Return (x, y) of the center of cell containing provided text 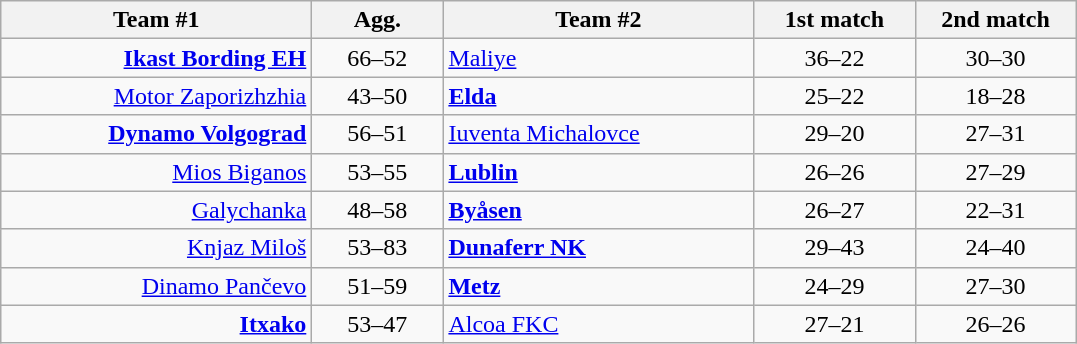
53–55 (378, 172)
30–30 (996, 58)
51–59 (378, 286)
Itxako (156, 324)
29–20 (834, 134)
24–40 (996, 248)
Knjaz Miloš (156, 248)
Team #2 (598, 20)
Dinamo Pančevo (156, 286)
Byåsen (598, 210)
18–28 (996, 96)
Mios Biganos (156, 172)
43–50 (378, 96)
Elda (598, 96)
27–30 (996, 286)
Alcoa FKC (598, 324)
29–43 (834, 248)
Dynamo Volgograd (156, 134)
53–47 (378, 324)
Iuventa Michalovce (598, 134)
Ikast Bording EH (156, 58)
2nd match (996, 20)
Galychanka (156, 210)
27–29 (996, 172)
1st match (834, 20)
66–52 (378, 58)
Metz (598, 286)
26–27 (834, 210)
Team #1 (156, 20)
Motor Zaporizhzhia (156, 96)
27–31 (996, 134)
27–21 (834, 324)
53–83 (378, 248)
24–29 (834, 286)
36–22 (834, 58)
48–58 (378, 210)
Maliye (598, 58)
Agg. (378, 20)
56–51 (378, 134)
Lublin (598, 172)
Dunaferr NK (598, 248)
25–22 (834, 96)
22–31 (996, 210)
